Detect which cell encompasses the target text, then output its [x, y] center coordinate. 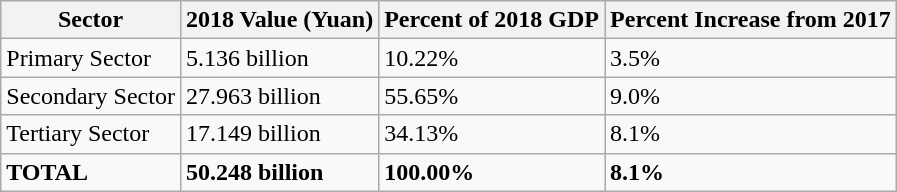
Tertiary Sector [91, 134]
Secondary Sector [91, 96]
3.5% [751, 58]
Percent Increase from 2017 [751, 20]
55.65% [492, 96]
5.136 billion [279, 58]
34.13% [492, 134]
10.22% [492, 58]
27.963 billion [279, 96]
9.0% [751, 96]
50.248 billion [279, 172]
17.149 billion [279, 134]
Percent of 2018 GDP [492, 20]
2018 Value (Yuan) [279, 20]
Primary Sector [91, 58]
100.00% [492, 172]
Sector [91, 20]
TOTAL [91, 172]
